Detect which cell encompasses the target text, then output its [x, y] center coordinate. 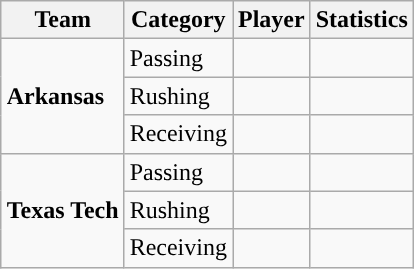
Texas Tech [62, 210]
Arkansas [62, 96]
Team [62, 20]
Player [271, 20]
Category [178, 20]
Statistics [362, 20]
